Detect which cell encompasses the target text, then output its (x, y) center coordinate. 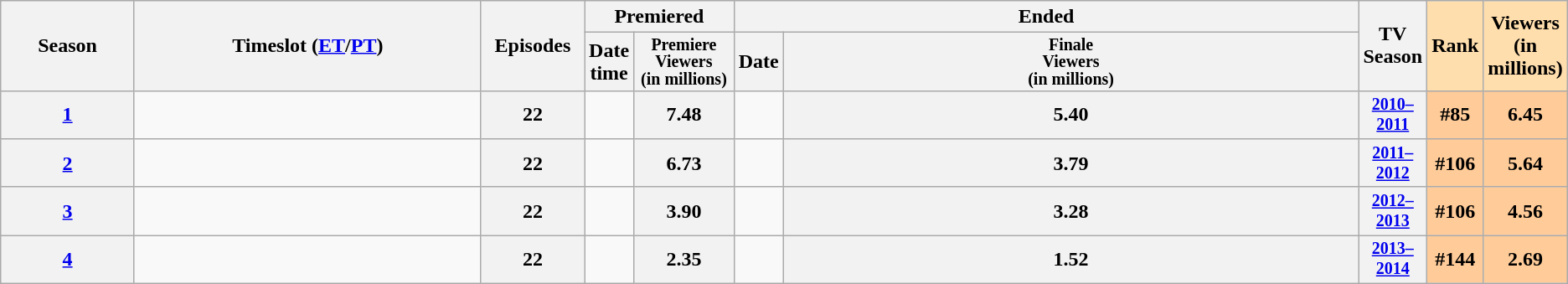
#144 (1456, 260)
Timeslot (ET/PT) (307, 46)
Ended (1046, 17)
1 (68, 114)
#85 (1456, 114)
2011–2012 (1393, 163)
2 (68, 163)
2.69 (1525, 260)
3.90 (684, 211)
PremiereViewers(in millions) (684, 62)
2010–2011 (1393, 114)
Date (759, 62)
TV Season (1393, 46)
3.79 (1070, 163)
2013–2014 (1393, 260)
Episodes (533, 46)
3 (68, 211)
2.35 (684, 260)
Viewers(in millions) (1525, 46)
1.52 (1070, 260)
Rank (1456, 46)
6.73 (684, 163)
FinaleViewers(in millions) (1070, 62)
Date time (610, 62)
2012–2013 (1393, 211)
7.48 (684, 114)
3.28 (1070, 211)
5.40 (1070, 114)
Premiered (660, 17)
4 (68, 260)
6.45 (1525, 114)
Season (68, 46)
4.56 (1525, 211)
5.64 (1525, 163)
